Identify which cell holds the provided text, then report its (x, y) central coordinate. 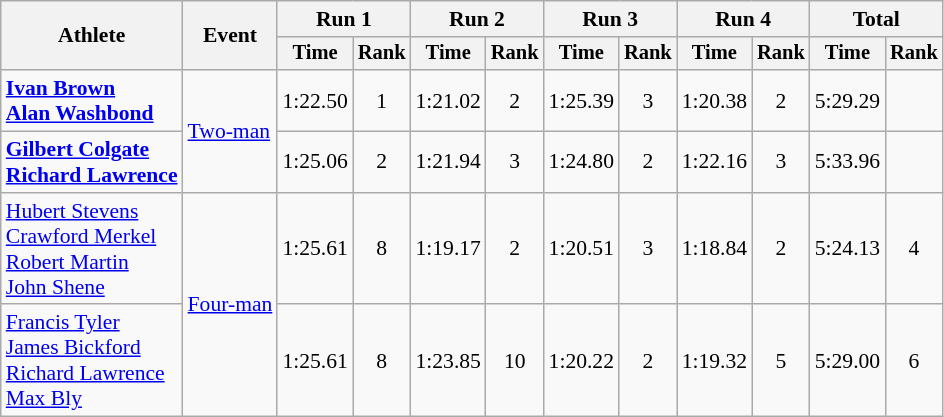
1:19.32 (714, 361)
Run 1 (344, 19)
Four-man (230, 305)
Run 2 (476, 19)
4 (914, 249)
10 (515, 361)
5 (781, 361)
Ivan BrownAlan Washbond (92, 100)
5:33.96 (848, 162)
1:25.06 (314, 162)
1 (382, 100)
Two-man (230, 131)
Run 3 (610, 19)
1:21.94 (448, 162)
Run 4 (744, 19)
5:29.29 (848, 100)
5:29.00 (848, 361)
1:19.17 (448, 249)
1:24.80 (582, 162)
1:23.85 (448, 361)
Francis TylerJames BickfordRichard LawrenceMax Bly (92, 361)
1:21.02 (448, 100)
Hubert StevensCrawford MerkelRobert MartinJohn Shene (92, 249)
1:22.16 (714, 162)
1:20.22 (582, 361)
1:25.39 (582, 100)
Event (230, 36)
1:22.50 (314, 100)
1:20.38 (714, 100)
1:20.51 (582, 249)
Gilbert ColgateRichard Lawrence (92, 162)
6 (914, 361)
5:24.13 (848, 249)
Total (876, 19)
Athlete (92, 36)
1:18.84 (714, 249)
